Detect which cell encompasses the target text, then output its [X, Y] center coordinate. 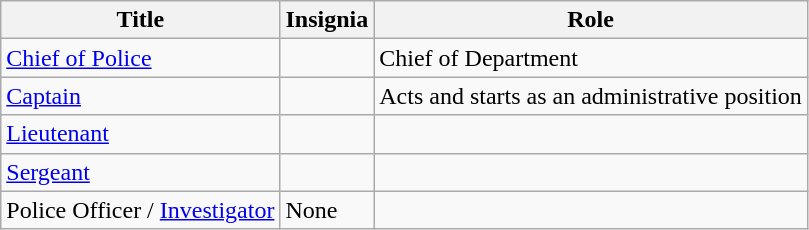
Chief of Department [591, 58]
Sergeant [140, 172]
Role [591, 20]
Chief of Police [140, 58]
Police Officer / Investigator [140, 210]
Captain [140, 96]
Lieutenant [140, 134]
Insignia [327, 20]
None [327, 210]
Title [140, 20]
Acts and starts as an administrative position [591, 96]
